Find where the given text appears and provide that cell's center as (X, Y) coordinate. 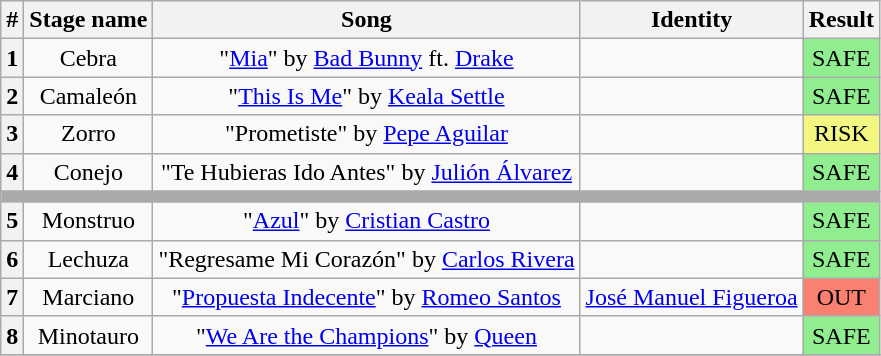
# (12, 20)
4 (12, 172)
"Azul" by Cristian Castro (366, 221)
Conejo (88, 172)
7 (12, 297)
RISK (841, 134)
5 (12, 221)
Zorro (88, 134)
2 (12, 96)
Lechuza (88, 259)
"This Is Me" by Keala Settle (366, 96)
Minotauro (88, 335)
"Propuesta Indecente" by Romeo Santos (366, 297)
Stage name (88, 20)
Result (841, 20)
"We Are the Champions" by Queen (366, 335)
"Te Hubieras Ido Antes" by Julión Álvarez (366, 172)
6 (12, 259)
OUT (841, 297)
Camaleón (88, 96)
Monstruo (88, 221)
Marciano (88, 297)
"Mia" by Bad Bunny ft. Drake (366, 58)
"Regresame Mi Corazón" by Carlos Rivera (366, 259)
Song (366, 20)
8 (12, 335)
Cebra (88, 58)
"Prometiste" by Pepe Aguilar (366, 134)
3 (12, 134)
José Manuel Figueroa (692, 297)
1 (12, 58)
Identity (692, 20)
